Pinpoint the cell where the given text exists, returning its [x, y] midpoint coordinate. 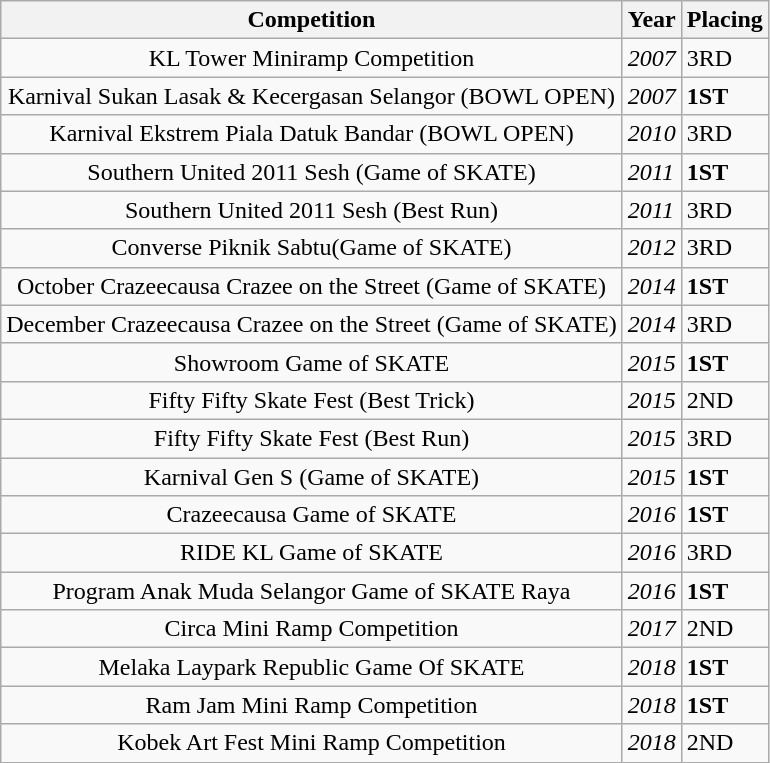
KL Tower Miniramp Competition [312, 58]
2017 [652, 629]
2012 [652, 248]
Year [652, 20]
October Crazeecausa Crazee on the Street (Game of SKATE) [312, 286]
Karnival Gen S (Game of SKATE) [312, 477]
Karnival Ekstrem Piala Datuk Bandar (BOWL OPEN) [312, 134]
Crazeecausa Game of SKATE [312, 515]
Showroom Game of SKATE [312, 362]
Competition [312, 20]
Converse Piknik Sabtu(Game of SKATE) [312, 248]
Placing [724, 20]
Fifty Fifty Skate Fest (Best Run) [312, 438]
Melaka Laypark Republic Game Of SKATE [312, 667]
Ram Jam Mini Ramp Competition [312, 705]
RIDE KL Game of SKATE [312, 553]
Kobek Art Fest Mini Ramp Competition [312, 743]
Fifty Fifty Skate Fest (Best Trick) [312, 400]
Circa Mini Ramp Competition [312, 629]
2010 [652, 134]
Southern United 2011 Sesh (Game of SKATE) [312, 172]
Karnival Sukan Lasak & Kecergasan Selangor (BOWL OPEN) [312, 96]
December Crazeecausa Crazee on the Street (Game of SKATE) [312, 324]
Southern United 2011 Sesh (Best Run) [312, 210]
Program Anak Muda Selangor Game of SKATE Raya [312, 591]
